Determine the (X, Y) coordinate at the center of the cell enclosing the given text.  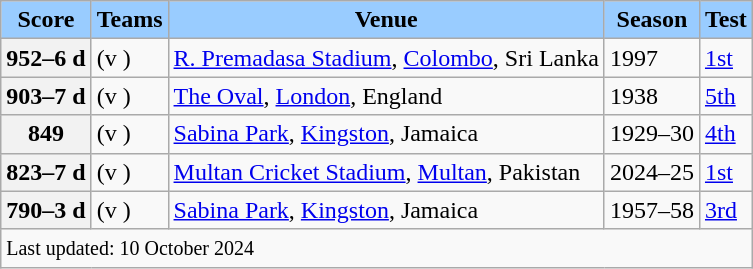
903–7 d (46, 96)
Teams (130, 20)
1957–58 (652, 210)
R. Premadasa Stadium, Colombo, Sri Lanka (386, 58)
790–3 d (46, 210)
1997 (652, 58)
1929–30 (652, 134)
Test (726, 20)
Season (652, 20)
Venue (386, 20)
2024–25 (652, 172)
5th (726, 96)
4th (726, 134)
1938 (652, 96)
Score (46, 20)
3rd (726, 210)
The Oval, London, England (386, 96)
Last updated: 10 October 2024 (377, 248)
823–7 d (46, 172)
849 (46, 134)
952–6 d (46, 58)
Multan Cricket Stadium, Multan, Pakistan (386, 172)
